For the text-containing cell, return its midpoint in (x, y) coordinate format. 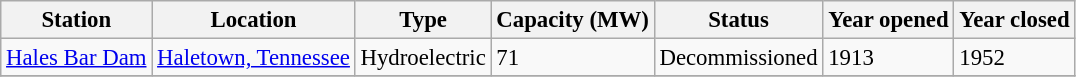
Hydroelectric (423, 58)
1913 (888, 58)
71 (572, 58)
Location (254, 20)
Station (76, 20)
Decommissioned (738, 58)
Year opened (888, 20)
Haletown, Tennessee (254, 58)
Hales Bar Dam (76, 58)
Status (738, 20)
1952 (1014, 58)
Year closed (1014, 20)
Capacity (MW) (572, 20)
Type (423, 20)
